Scan for the cell matching the given text and deliver its [X, Y] coordinate at center. 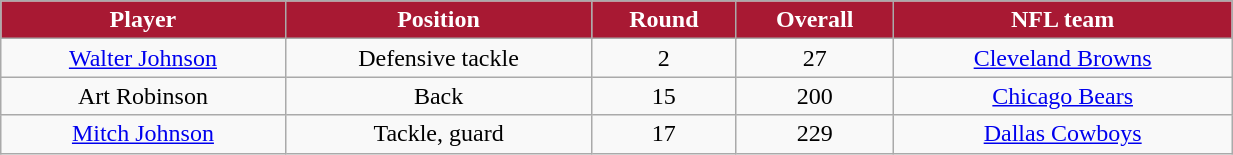
NFL team [1063, 20]
Art Robinson [143, 96]
Walter Johnson [143, 58]
Overall [815, 20]
Cleveland Browns [1063, 58]
200 [815, 96]
Tackle, guard [438, 134]
Back [438, 96]
Dallas Cowboys [1063, 134]
Position [438, 20]
27 [815, 58]
15 [664, 96]
Chicago Bears [1063, 96]
17 [664, 134]
Round [664, 20]
Defensive tackle [438, 58]
229 [815, 134]
2 [664, 58]
Player [143, 20]
Mitch Johnson [143, 134]
